For the text-containing cell, return its midpoint in [X, Y] coordinate format. 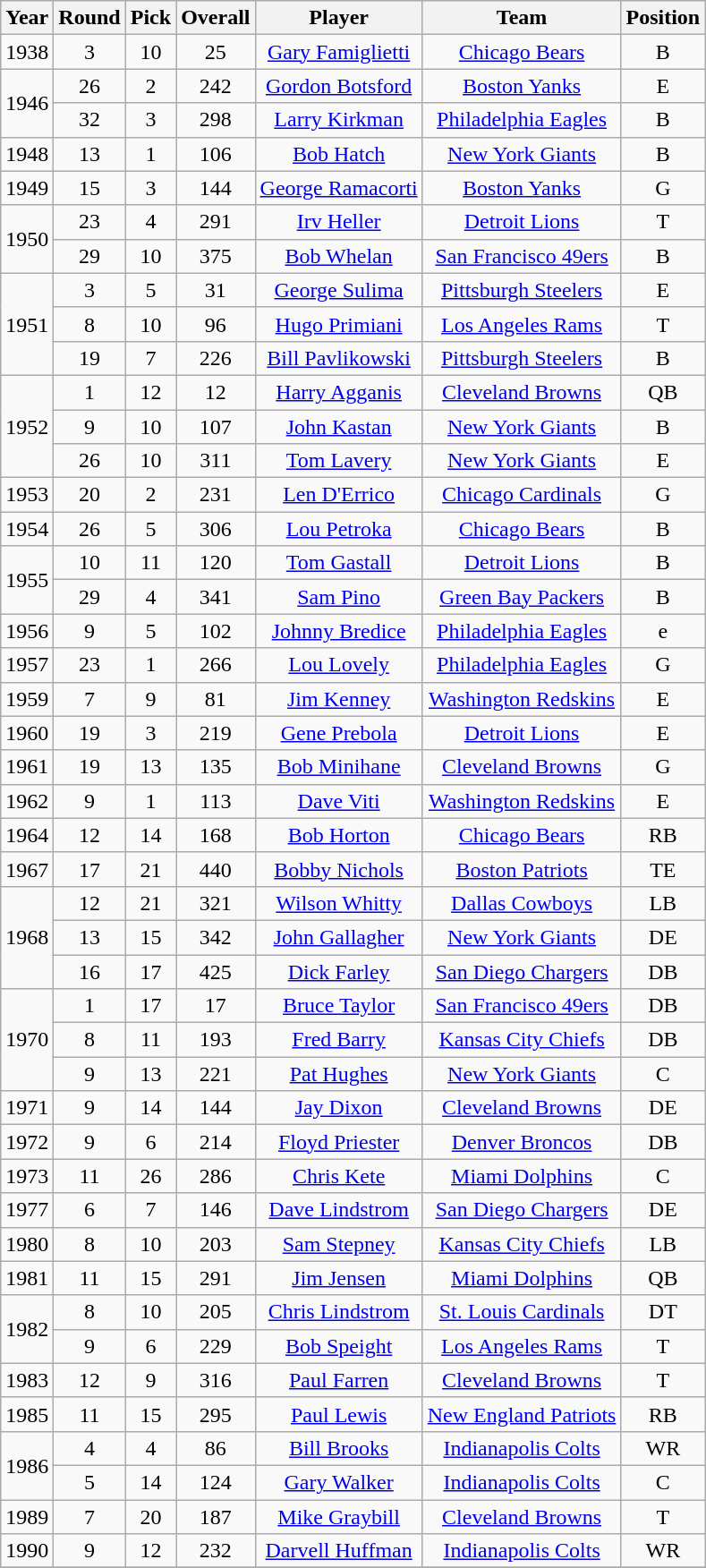
1964 [27, 835]
Gordon Botsford [338, 86]
31 [216, 290]
George Ramacorti [338, 188]
1990 [27, 1551]
1970 [27, 1040]
113 [216, 801]
1982 [27, 1329]
Pick [150, 18]
81 [216, 699]
1949 [27, 188]
1980 [27, 1244]
1981 [27, 1278]
Year [27, 18]
Tom Gastall [338, 563]
Position [663, 18]
1956 [27, 631]
John Kastan [338, 427]
1952 [27, 426]
Johnny Bredice [338, 631]
86 [216, 1448]
Round [89, 18]
Player [338, 18]
Gary Walker [338, 1482]
229 [216, 1346]
Darvell Huffman [338, 1551]
Harry Agganis [338, 392]
231 [216, 495]
1972 [27, 1142]
1950 [27, 239]
e [663, 631]
Denver Broncos [522, 1142]
Mike Graybill [338, 1517]
1986 [27, 1465]
1938 [27, 52]
295 [216, 1414]
1962 [27, 801]
221 [216, 1074]
107 [216, 427]
Bill Brooks [338, 1448]
106 [216, 154]
Jim Kenney [338, 699]
Bob Minihane [338, 767]
1955 [27, 580]
George Sulima [338, 290]
Pat Hughes [338, 1074]
Bruce Taylor [338, 1006]
25 [216, 52]
1960 [27, 733]
Chicago Cardinals [522, 495]
1951 [27, 324]
1954 [27, 529]
Dave Viti [338, 801]
Jim Jensen [338, 1278]
311 [216, 461]
342 [216, 937]
306 [216, 529]
John Gallagher [338, 937]
135 [216, 767]
1957 [27, 665]
Lou Petroka [338, 529]
Floyd Priester [338, 1142]
Green Bay Packers [522, 597]
Tom Lavery [338, 461]
Bob Hatch [338, 154]
341 [216, 597]
96 [216, 324]
286 [216, 1176]
Len D'Errico [338, 495]
226 [216, 358]
1977 [27, 1210]
Chris Kete [338, 1176]
1961 [27, 767]
Bob Horton [338, 835]
102 [216, 631]
298 [216, 120]
Boston Patriots [522, 869]
193 [216, 1040]
321 [216, 903]
DT [663, 1312]
Bobby Nichols [338, 869]
1983 [27, 1380]
Team [522, 18]
266 [216, 665]
Lou Lovely [338, 665]
146 [216, 1210]
316 [216, 1380]
440 [216, 869]
1959 [27, 699]
242 [216, 86]
Paul Lewis [338, 1414]
Jay Dixon [338, 1108]
Gary Famiglietti [338, 52]
1973 [27, 1176]
Sam Stepney [338, 1244]
205 [216, 1312]
Bob Whelan [338, 256]
120 [216, 563]
16 [89, 971]
219 [216, 733]
1948 [27, 154]
375 [216, 256]
Paul Farren [338, 1380]
1989 [27, 1517]
Larry Kirkman [338, 120]
Dallas Cowboys [522, 903]
Dick Farley [338, 971]
Bill Pavlikowski [338, 358]
Dave Lindstrom [338, 1210]
Fred Barry [338, 1040]
425 [216, 971]
Irv Heller [338, 222]
Overall [216, 18]
1968 [27, 937]
1953 [27, 495]
1946 [27, 103]
124 [216, 1482]
214 [216, 1142]
1971 [27, 1108]
1967 [27, 869]
New England Patriots [522, 1414]
168 [216, 835]
Hugo Primiani [338, 324]
Chris Lindstrom [338, 1312]
Gene Prebola [338, 733]
232 [216, 1551]
Sam Pino [338, 597]
Bob Speight [338, 1346]
1985 [27, 1414]
32 [89, 120]
203 [216, 1244]
187 [216, 1517]
St. Louis Cardinals [522, 1312]
TE [663, 869]
Wilson Whitty [338, 903]
